Detect which cell encompasses the target text, then output its [X, Y] center coordinate. 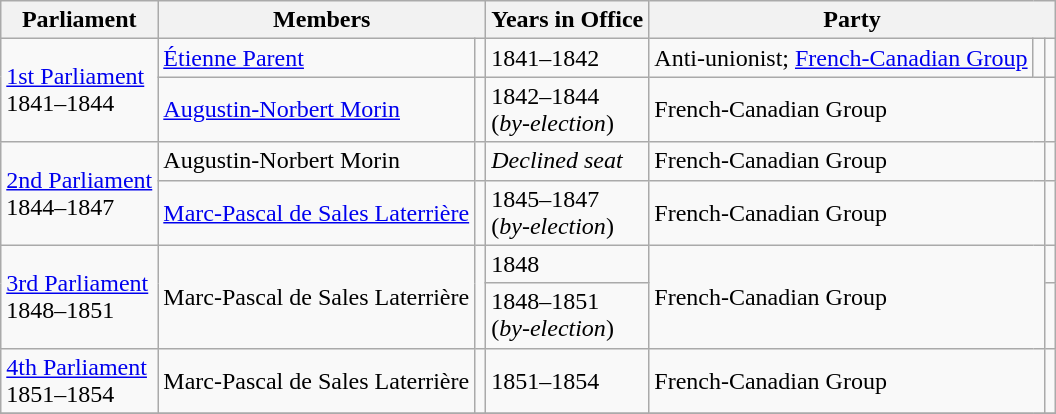
Declined seat [568, 161]
2nd Parliament 1844–1847 [80, 194]
1st Parliament1841–1844 [80, 90]
1851–1854 [568, 380]
1842–1844 (by-election) [568, 110]
1845–1847 (by-election) [568, 212]
3rd Parliament 1848–1851 [80, 296]
1848 [568, 264]
4th Parliament 1851–1854 [80, 380]
1848–1851 (by-election) [568, 316]
1841–1842 [568, 58]
Anti-unionist; French-Canadian Group [841, 58]
Years in Office [568, 20]
Parliament [80, 20]
Members [322, 20]
Party [852, 20]
Étienne Parent [316, 58]
